Return [x, y] of the center of cell containing provided text 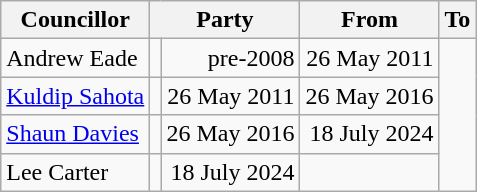
Andrew Eade [76, 58]
Councillor [76, 20]
Lee Carter [76, 172]
Shaun Davies [76, 134]
From [370, 20]
pre-2008 [230, 58]
To [458, 20]
Kuldip Sahota [76, 96]
Party [225, 20]
